Identify which cell holds the provided text, then report its (x, y) central coordinate. 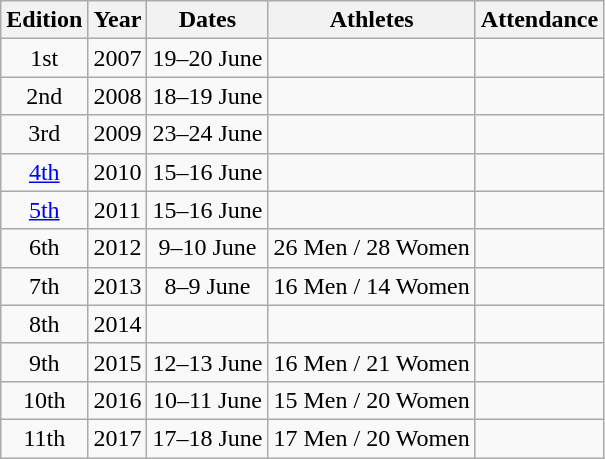
Athletes (372, 20)
15 Men / 20 Women (372, 400)
19–20 June (208, 58)
17 Men / 20 Women (372, 438)
2007 (118, 58)
8–9 June (208, 286)
4th (44, 172)
2017 (118, 438)
2009 (118, 134)
2010 (118, 172)
2008 (118, 96)
2011 (118, 210)
18–19 June (208, 96)
26 Men / 28 Women (372, 248)
2012 (118, 248)
10th (44, 400)
2013 (118, 286)
16 Men / 21 Women (372, 362)
Dates (208, 20)
2014 (118, 324)
9–10 June (208, 248)
Edition (44, 20)
10–11 June (208, 400)
Attendance (539, 20)
Year (118, 20)
16 Men / 14 Women (372, 286)
1st (44, 58)
7th (44, 286)
2nd (44, 96)
3rd (44, 134)
6th (44, 248)
2015 (118, 362)
9th (44, 362)
11th (44, 438)
8th (44, 324)
2016 (118, 400)
17–18 June (208, 438)
12–13 June (208, 362)
23–24 June (208, 134)
5th (44, 210)
